Extract the (x, y) coordinate from the center of the cell holding the provided text.  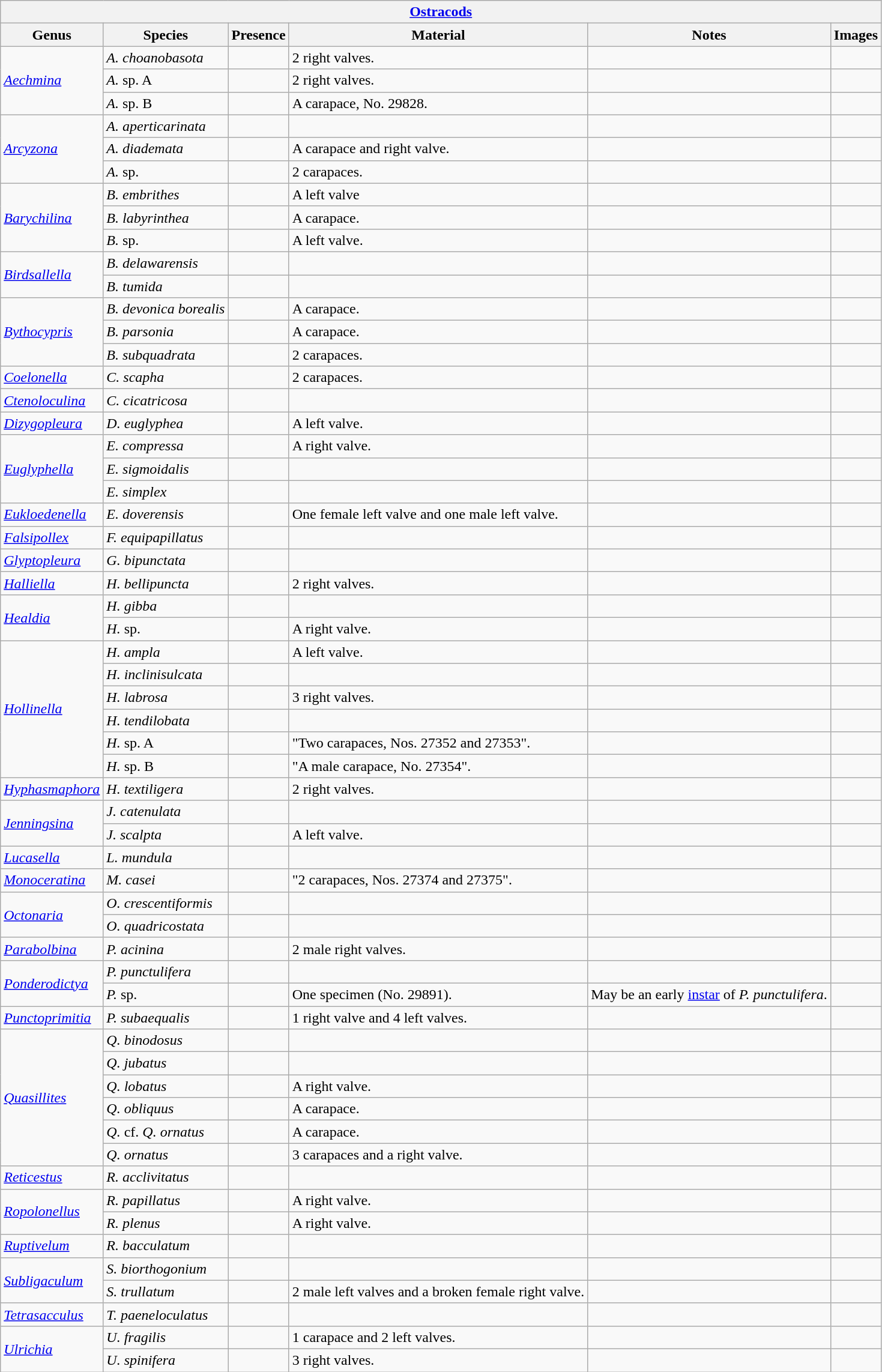
3 carapaces and a right valve. (438, 1155)
Glyptopleura (52, 560)
A. sp. (166, 172)
1 carapace and 2 left valves. (438, 1337)
One specimen (No. 29891). (438, 994)
A. aperticarinata (166, 126)
H. sp. B (166, 766)
Healdia (52, 617)
Barychilina (52, 217)
May be an early instar of P. punctulifera. (710, 994)
B. embrithes (166, 195)
R. plenus (166, 1223)
R. bacculatum (166, 1246)
B. subquadrata (166, 355)
H. ampla (166, 651)
Quasillites (52, 1098)
Ropolonellus (52, 1212)
Reticestus (52, 1177)
A left valve (438, 195)
Falsipollex (52, 537)
B. labyrinthea (166, 217)
"Two carapaces, Nos. 27352 and 27353". (438, 743)
Ctenoloculina (52, 400)
T. paeneloculatus (166, 1314)
Euglyphella (52, 469)
Species (166, 35)
Notes (710, 35)
O. quadricostata (166, 926)
J. catenulata (166, 812)
Birdsallella (52, 274)
Ostracods (441, 12)
D. euglyphea (166, 423)
P. subaequalis (166, 1018)
Ruptivelum (52, 1246)
A. choanobasota (166, 58)
H. inclinisulcata (166, 675)
Dizygopleura (52, 423)
H. tendilobata (166, 721)
Presence (258, 35)
1 right valve and 4 left valves. (438, 1018)
Halliella (52, 583)
Hollinella (52, 709)
Eukloedenella (52, 515)
Tetrasacculus (52, 1314)
E. sigmoidalis (166, 469)
H. labrosa (166, 698)
A. sp. A (166, 80)
L. mundula (166, 857)
A. diademata (166, 149)
E. doverensis (166, 515)
B. tumida (166, 286)
B. devonica borealis (166, 309)
H. bellipuncta (166, 583)
Q. jubatus (166, 1063)
Ponderodictya (52, 983)
H. textiligera (166, 789)
Hyphasmaphora (52, 789)
H. sp. (166, 629)
S. trullatum (166, 1292)
Lucasella (52, 857)
A. sp. B (166, 103)
B. parsonia (166, 332)
S. biorthogonium (166, 1269)
C. scapha (166, 378)
One female left valve and one male left valve. (438, 515)
B. delawarensis (166, 263)
E. compressa (166, 446)
Q. obliquus (166, 1109)
Jenningsina (52, 823)
2 male right valves. (438, 949)
Genus (52, 35)
Bythocypris (52, 332)
A carapace, No. 29828. (438, 103)
G. bipunctata (166, 560)
R. acclivitatus (166, 1177)
A carapace and right valve. (438, 149)
Q. lobatus (166, 1086)
Q. binodosus (166, 1041)
Monoceratina (52, 880)
C. cicatricosa (166, 400)
Images (856, 35)
Octonaria (52, 914)
E. simplex (166, 492)
P. punctulifera (166, 972)
M. casei (166, 880)
Parabolbina (52, 949)
Arcyzona (52, 149)
H. gibba (166, 606)
Coelonella (52, 378)
Ulrichia (52, 1349)
Punctoprimitia (52, 1018)
"2 carapaces, Nos. 27374 and 27375". (438, 880)
2 male left valves and a broken female right valve. (438, 1292)
Material (438, 35)
J. scalpta (166, 835)
F. equipapillatus (166, 537)
B. sp. (166, 240)
Aechmina (52, 80)
O. crescentiformis (166, 903)
R. papillatus (166, 1200)
U. spinifera (166, 1360)
Subligaculum (52, 1280)
H. sp. A (166, 743)
P. sp. (166, 994)
P. acinina (166, 949)
Q. cf. Q. ornatus (166, 1132)
U. fragilis (166, 1337)
Q. ornatus (166, 1155)
"A male carapace, No. 27354". (438, 766)
